Output the [X, Y] coordinate of the center of the cell containing the given text.  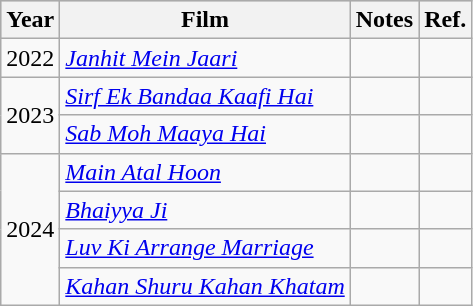
Bhaiyya Ji [205, 210]
2023 [30, 115]
2022 [30, 58]
2024 [30, 229]
Ref. [446, 20]
Film [205, 20]
Notes [384, 20]
Sab Moh Maaya Hai [205, 134]
Sirf Ek Bandaa Kaafi Hai [205, 96]
Luv Ki Arrange Marriage [205, 248]
Main Atal Hoon [205, 172]
Kahan Shuru Kahan Khatam [205, 286]
Year [30, 20]
Janhit Mein Jaari [205, 58]
